Provide the (X, Y) coordinate of the cell's center where the given text is located.  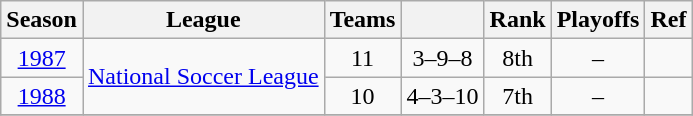
3–9–8 (442, 58)
Ref (668, 20)
7th (518, 96)
1987 (42, 58)
8th (518, 58)
Season (42, 20)
1988 (42, 96)
Playoffs (598, 20)
Rank (518, 20)
Teams (362, 20)
4–3–10 (442, 96)
10 (362, 96)
League (203, 20)
National Soccer League (203, 77)
11 (362, 58)
